Search for the cell housing the specified text and yield its (x, y) center coordinate. 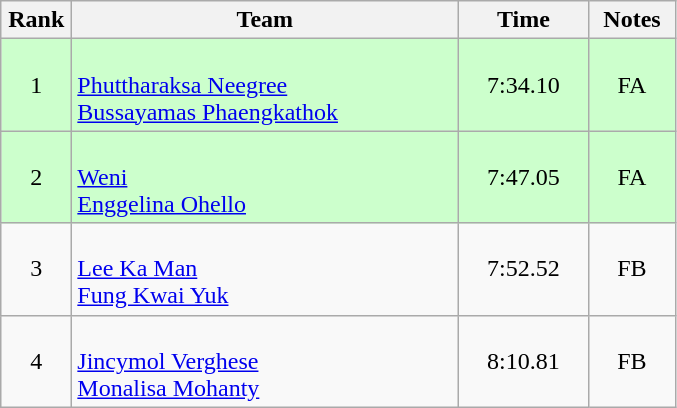
2 (36, 177)
Phuttharaksa NeegreeBussayamas Phaengkathok (265, 85)
Jincymol VergheseMonalisa Mohanty (265, 361)
Notes (632, 20)
7:47.05 (524, 177)
7:34.10 (524, 85)
Rank (36, 20)
8:10.81 (524, 361)
4 (36, 361)
WeniEnggelina Ohello (265, 177)
7:52.52 (524, 269)
Time (524, 20)
3 (36, 269)
Lee Ka ManFung Kwai Yuk (265, 269)
Team (265, 20)
1 (36, 85)
